Determine the [x, y] coordinate at the center of the cell enclosing the given text.  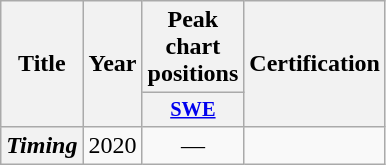
— [193, 145]
Certification [315, 64]
Timing [42, 145]
Title [42, 64]
SWE [193, 110]
2020 [112, 145]
Year [112, 64]
Peak chart positions [193, 47]
